Return (x, y) of the center of cell containing provided text 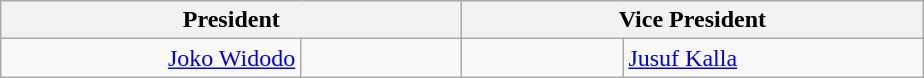
Vice President (692, 20)
President (232, 20)
Joko Widodo (151, 58)
Jusuf Kalla (773, 58)
